Scan for the cell matching the given text and deliver its [X, Y] coordinate at center. 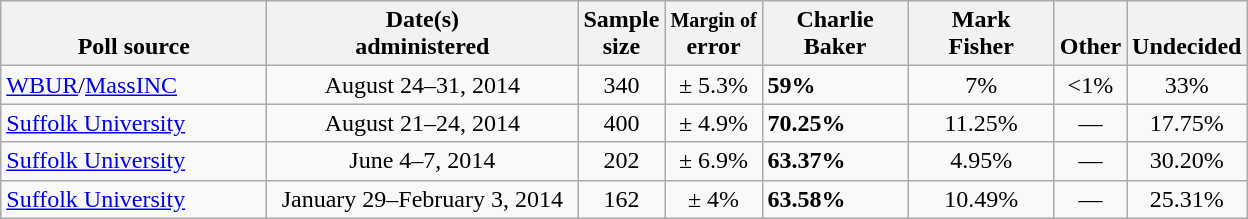
Margin oferror [714, 34]
30.20% [1187, 161]
Samplesize [622, 34]
January 29–February 3, 2014 [422, 199]
10.49% [981, 199]
Date(s)administered [422, 34]
WBUR/MassINC [134, 85]
MarkFisher [981, 34]
400 [622, 123]
59% [835, 85]
63.37% [835, 161]
Other [1090, 34]
4.95% [981, 161]
33% [1187, 85]
<1% [1090, 85]
25.31% [1187, 199]
August 21–24, 2014 [422, 123]
June 4–7, 2014 [422, 161]
± 4% [714, 199]
August 24–31, 2014 [422, 85]
7% [981, 85]
CharlieBaker [835, 34]
63.58% [835, 199]
162 [622, 199]
Poll source [134, 34]
11.25% [981, 123]
± 5.3% [714, 85]
70.25% [835, 123]
340 [622, 85]
± 6.9% [714, 161]
202 [622, 161]
17.75% [1187, 123]
± 4.9% [714, 123]
Undecided [1187, 34]
